Locate the cell with the specified text and output its [X, Y] center coordinate. 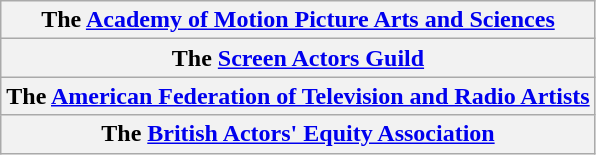
The American Federation of Television and Radio Artists [298, 96]
The British Actors' Equity Association [298, 134]
The Screen Actors Guild [298, 58]
The Academy of Motion Picture Arts and Sciences [298, 20]
